Identify which cell holds the provided text, then report its [x, y] central coordinate. 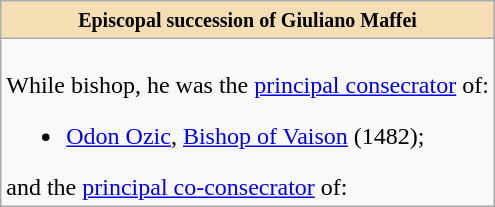
While bishop, he was the principal consecrator of:Odon Ozic, Bishop of Vaison (1482);and the principal co-consecrator of: [248, 122]
Episcopal succession of Giuliano Maffei [248, 20]
